Extract the [x, y] coordinate from the center of the cell holding the provided text.  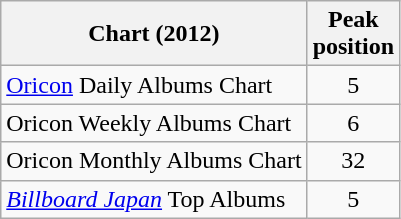
Oricon Weekly Albums Chart [154, 123]
Chart (2012) [154, 34]
Oricon Daily Albums Chart [154, 85]
6 [353, 123]
Billboard Japan Top Albums [154, 199]
Peakposition [353, 34]
32 [353, 161]
Oricon Monthly Albums Chart [154, 161]
